Pinpoint the cell where the given text exists, returning its [x, y] midpoint coordinate. 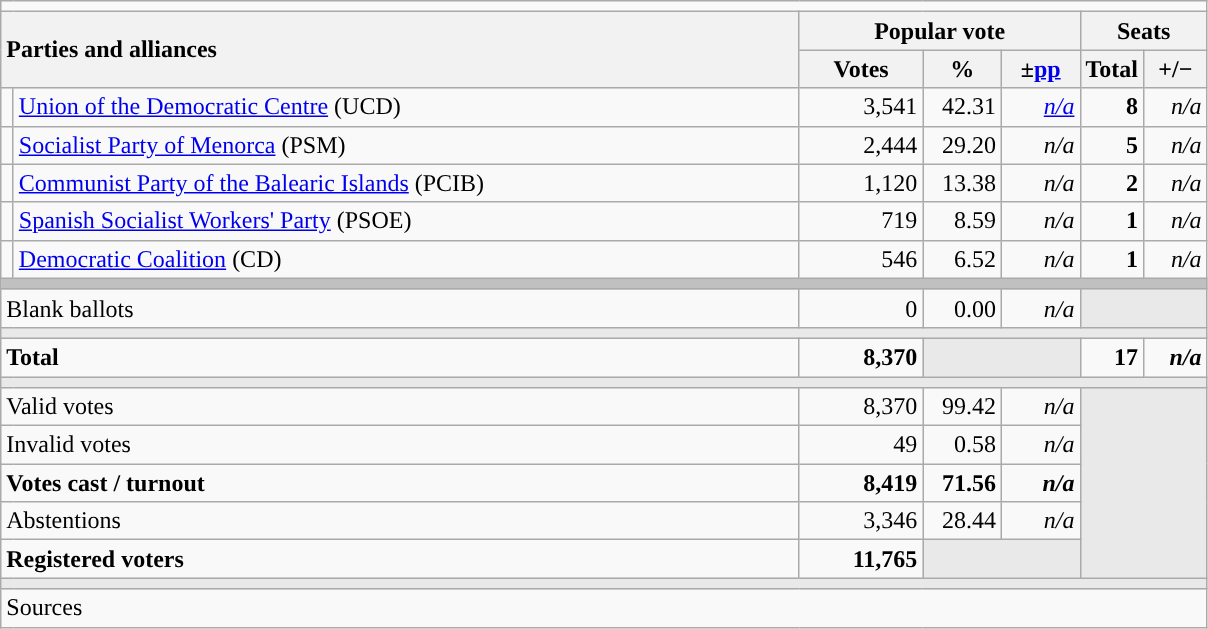
0 [861, 308]
719 [861, 221]
1,120 [861, 183]
8.59 [962, 221]
99.42 [962, 407]
5 [1112, 145]
11,765 [861, 559]
Communist Party of the Balearic Islands (PCIB) [406, 183]
3,346 [861, 521]
Spanish Socialist Workers' Party (PSOE) [406, 221]
28.44 [962, 521]
8,419 [861, 483]
2,444 [861, 145]
Socialist Party of Menorca (PSM) [406, 145]
Votes cast / turnout [400, 483]
Popular vote [940, 31]
6.52 [962, 259]
49 [861, 445]
3,541 [861, 107]
Valid votes [400, 407]
% [962, 69]
546 [861, 259]
29.20 [962, 145]
17 [1112, 357]
Votes [861, 69]
8 [1112, 107]
Abstentions [400, 521]
2 [1112, 183]
0.00 [962, 308]
Registered voters [400, 559]
13.38 [962, 183]
+/− [1176, 69]
Invalid votes [400, 445]
Sources [604, 608]
Parties and alliances [400, 50]
Union of the Democratic Centre (UCD) [406, 107]
42.31 [962, 107]
Seats [1144, 31]
0.58 [962, 445]
Democratic Coalition (CD) [406, 259]
±pp [1040, 69]
Blank ballots [400, 308]
71.56 [962, 483]
